Scan for the cell matching the given text and deliver its [X, Y] coordinate at center. 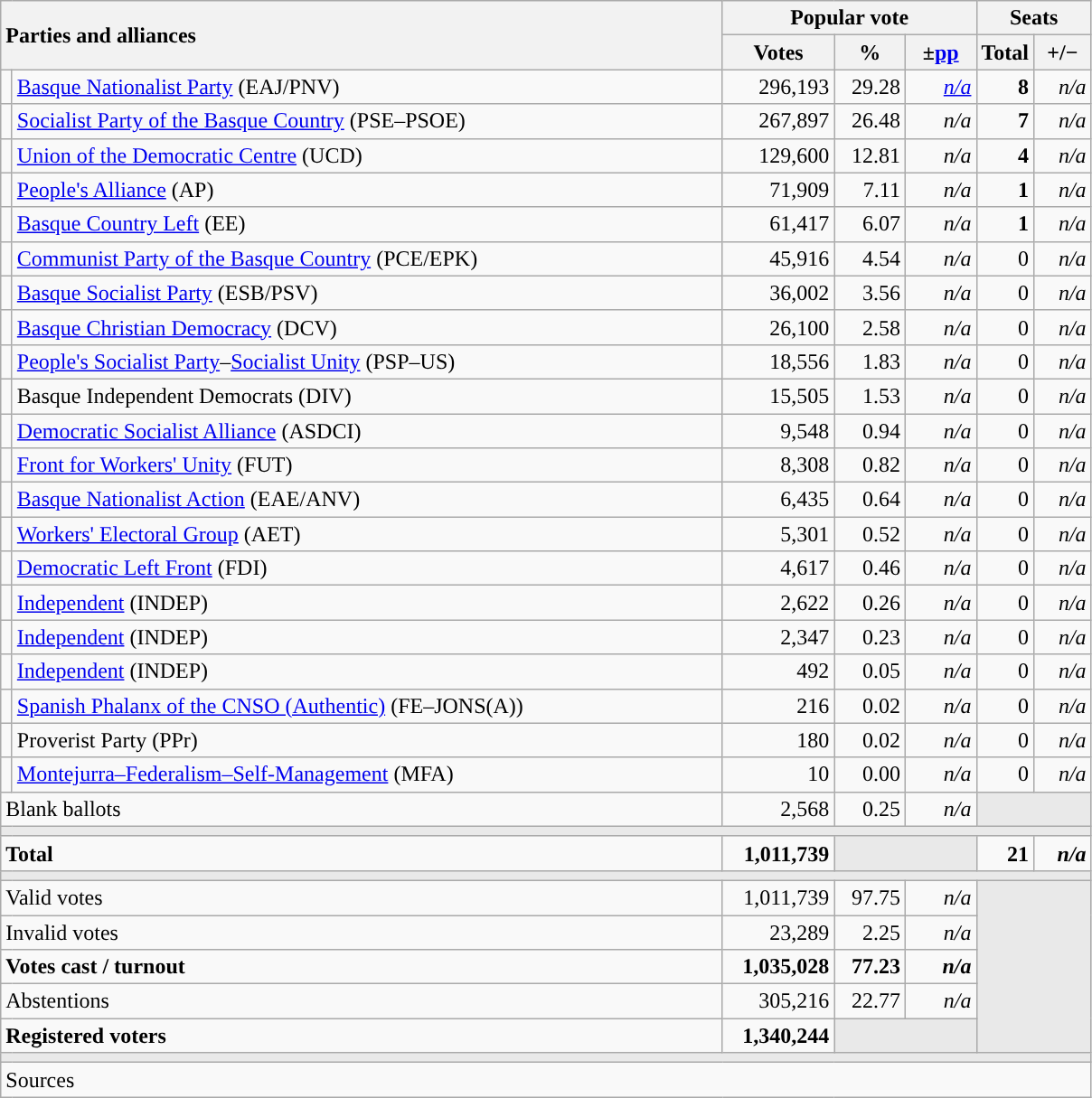
5,301 [778, 534]
2,622 [778, 603]
9,548 [778, 431]
Front for Workers' Unity (FUT) [367, 465]
Parties and alliances [362, 35]
Proverist Party (PPr) [367, 740]
0.00 [870, 774]
Seats [1034, 18]
1.83 [870, 361]
8 [1005, 87]
0.23 [870, 637]
18,556 [778, 361]
Montejurra–Federalism–Self-Management (MFA) [367, 774]
Workers' Electoral Group (AET) [367, 534]
0.64 [870, 500]
Spanish Phalanx of the CNSO (Authentic) (FE–JONS(A)) [367, 706]
Basque Christian Democracy (DCV) [367, 327]
+/− [1063, 52]
Registered voters [362, 1036]
0.05 [870, 671]
77.23 [870, 967]
1,035,028 [778, 967]
4 [1005, 155]
Basque Nationalist Action (EAE/ANV) [367, 500]
People's Socialist Party–Socialist Unity (PSP–US) [367, 361]
29.28 [870, 87]
7.11 [870, 190]
1,340,244 [778, 1036]
Basque Socialist Party (ESB/PSV) [367, 293]
12.81 [870, 155]
492 [778, 671]
4.54 [870, 258]
Votes [778, 52]
15,505 [778, 396]
Communist Party of the Basque Country (PCE/EPK) [367, 258]
1.53 [870, 396]
Sources [546, 1080]
36,002 [778, 293]
Basque Country Left (EE) [367, 224]
Votes cast / turnout [362, 967]
2.25 [870, 932]
Popular vote [850, 18]
6.07 [870, 224]
0.25 [870, 809]
216 [778, 706]
0.82 [870, 465]
26,100 [778, 327]
±pp [940, 52]
2.58 [870, 327]
296,193 [778, 87]
Invalid votes [362, 932]
Socialist Party of the Basque Country (PSE–PSOE) [367, 121]
71,909 [778, 190]
3.56 [870, 293]
267,897 [778, 121]
23,289 [778, 932]
Basque Nationalist Party (EAJ/PNV) [367, 87]
4,617 [778, 568]
2,347 [778, 637]
Abstentions [362, 1001]
0.26 [870, 603]
8,308 [778, 465]
97.75 [870, 897]
26.48 [870, 121]
0.52 [870, 534]
180 [778, 740]
45,916 [778, 258]
21 [1005, 853]
Union of the Democratic Centre (UCD) [367, 155]
Democratic Left Front (FDI) [367, 568]
7 [1005, 121]
6,435 [778, 500]
0.94 [870, 431]
0.46 [870, 568]
129,600 [778, 155]
Basque Independent Democrats (DIV) [367, 396]
Blank ballots [362, 809]
People's Alliance (AP) [367, 190]
10 [778, 774]
Democratic Socialist Alliance (ASDCI) [367, 431]
61,417 [778, 224]
% [870, 52]
22.77 [870, 1001]
Valid votes [362, 897]
305,216 [778, 1001]
2,568 [778, 809]
